Return [X, Y] of the center of cell containing provided text 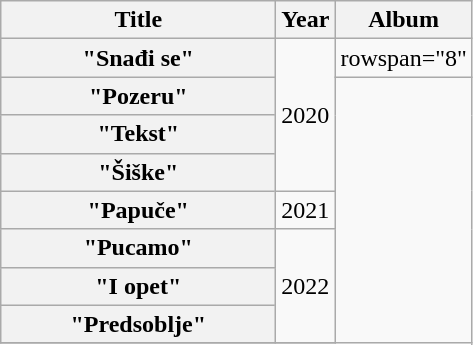
"I opet" [138, 286]
Album [404, 20]
"Predsoblje" [138, 324]
2020 [306, 115]
Year [306, 20]
"Šiške" [138, 172]
"Papuče" [138, 210]
"Snađi se" [138, 58]
rowspan="8" [404, 58]
2022 [306, 286]
"Pozeru" [138, 96]
Title [138, 20]
"Pucamo" [138, 248]
"Tekst" [138, 134]
2021 [306, 210]
